Provide the [x, y] coordinate of the cell's center where the given text is located.  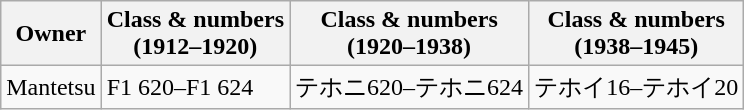
F1 620–F1 624 [195, 88]
テホニ620–テホニ624 [410, 88]
Class & numbers(1938–1945) [636, 34]
Owner [51, 34]
Class & numbers(1912–1920) [195, 34]
テホイ16–テホイ20 [636, 88]
Mantetsu [51, 88]
Class & numbers(1920–1938) [410, 34]
